Return the [x, y] coordinate for the center point of the cell that contains the specified text.  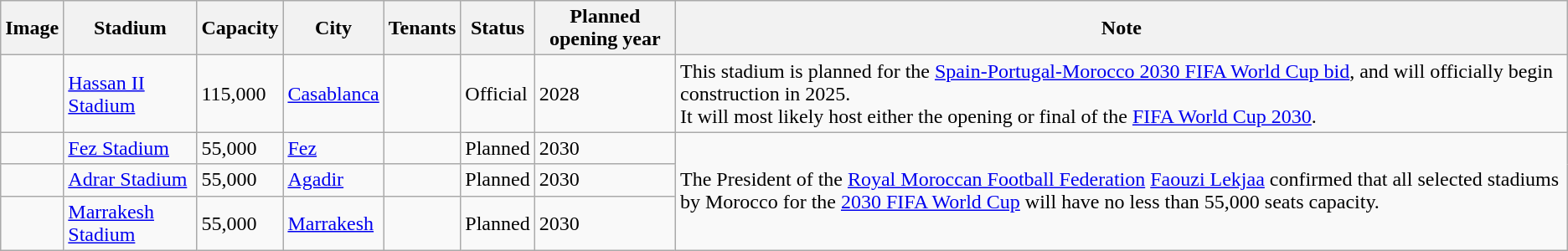
115,000 [240, 94]
City [333, 28]
Stadium [131, 28]
2028 [605, 94]
Fez Stadium [131, 148]
Planned opening year [605, 28]
Image [32, 28]
Adrar Stadium [131, 180]
Capacity [240, 28]
Agadir [333, 180]
Tenants [422, 28]
Status [498, 28]
Fez [333, 148]
Casablanca [333, 94]
Marrakesh [333, 223]
Official [498, 94]
Hassan II Stadium [131, 94]
Marrakesh Stadium [131, 223]
Note [1121, 28]
